Capture the cell that displays the provided text and extract its [x, y] central coordinate. 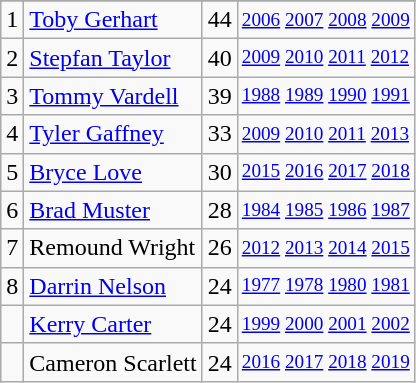
2 [12, 58]
1984 1985 1986 1987 [326, 210]
2016 2017 2018 2019 [326, 362]
2006 2007 2008 2009 [326, 20]
Toby Gerhart [113, 20]
Brad Muster [113, 210]
Kerry Carter [113, 324]
1977 1978 1980 1981 [326, 286]
1 [12, 20]
Remound Wright [113, 248]
33 [220, 134]
8 [12, 286]
4 [12, 134]
1999 2000 2001 2002 [326, 324]
Bryce Love [113, 172]
6 [12, 210]
1988 1989 1990 1991 [326, 96]
Tommy Vardell [113, 96]
3 [12, 96]
2015 2016 2017 2018 [326, 172]
5 [12, 172]
44 [220, 20]
Cameron Scarlett [113, 362]
26 [220, 248]
2009 2010 2011 2012 [326, 58]
7 [12, 248]
Darrin Nelson [113, 286]
Tyler Gaffney [113, 134]
2009 2010 2011 2013 [326, 134]
30 [220, 172]
39 [220, 96]
40 [220, 58]
Stepfan Taylor [113, 58]
28 [220, 210]
2012 2013 2014 2015 [326, 248]
